Provide the [x, y] coordinate of the cell's center where the given text is located.  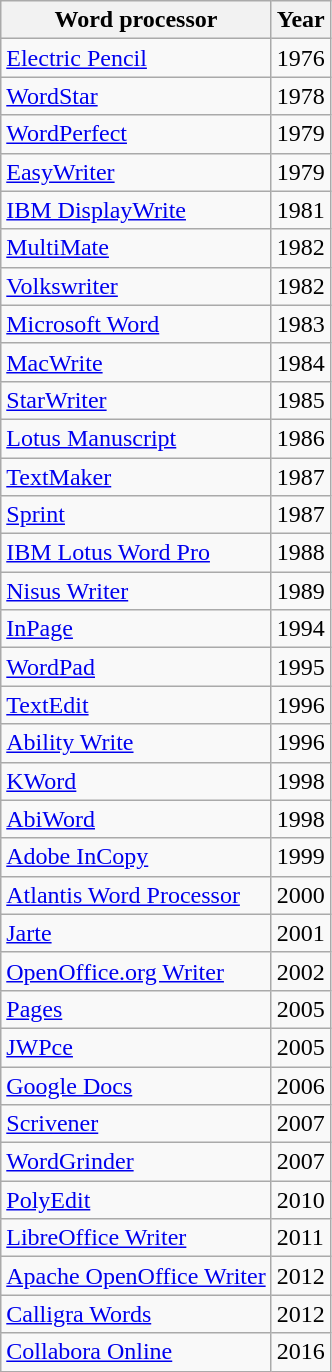
Atlantis Word Processor [136, 895]
Microsoft Word [136, 324]
PolyEdit [136, 1200]
TextEdit [136, 705]
Volkswriter [136, 286]
WordStar [136, 96]
WordPerfect [136, 134]
Sprint [136, 515]
Word processor [136, 20]
1986 [300, 438]
1984 [300, 362]
1995 [300, 667]
Pages [136, 1009]
EasyWriter [136, 172]
MultiMate [136, 248]
Ability Write [136, 743]
WordGrinder [136, 1162]
Electric Pencil [136, 58]
OpenOffice.org Writer [136, 971]
1999 [300, 857]
JWPce [136, 1047]
InPage [136, 629]
LibreOffice Writer [136, 1238]
StarWriter [136, 400]
IBM DisplayWrite [136, 210]
2006 [300, 1085]
1985 [300, 400]
2011 [300, 1238]
Google Docs [136, 1085]
2000 [300, 895]
1988 [300, 553]
Jarte [136, 933]
Year [300, 20]
Collabora Online [136, 1352]
AbiWord [136, 819]
1978 [300, 96]
KWord [136, 781]
2002 [300, 971]
Nisus Writer [136, 591]
1983 [300, 324]
Scrivener [136, 1124]
1994 [300, 629]
Lotus Manuscript [136, 438]
Calligra Words [136, 1314]
1976 [300, 58]
Adobe InCopy [136, 857]
MacWrite [136, 362]
2016 [300, 1352]
1989 [300, 591]
WordPad [136, 667]
2001 [300, 933]
Apache OpenOffice Writer [136, 1276]
2010 [300, 1200]
IBM Lotus Word Pro [136, 553]
TextMaker [136, 477]
1981 [300, 210]
